Capture the cell that displays the provided text and extract its [X, Y] central coordinate. 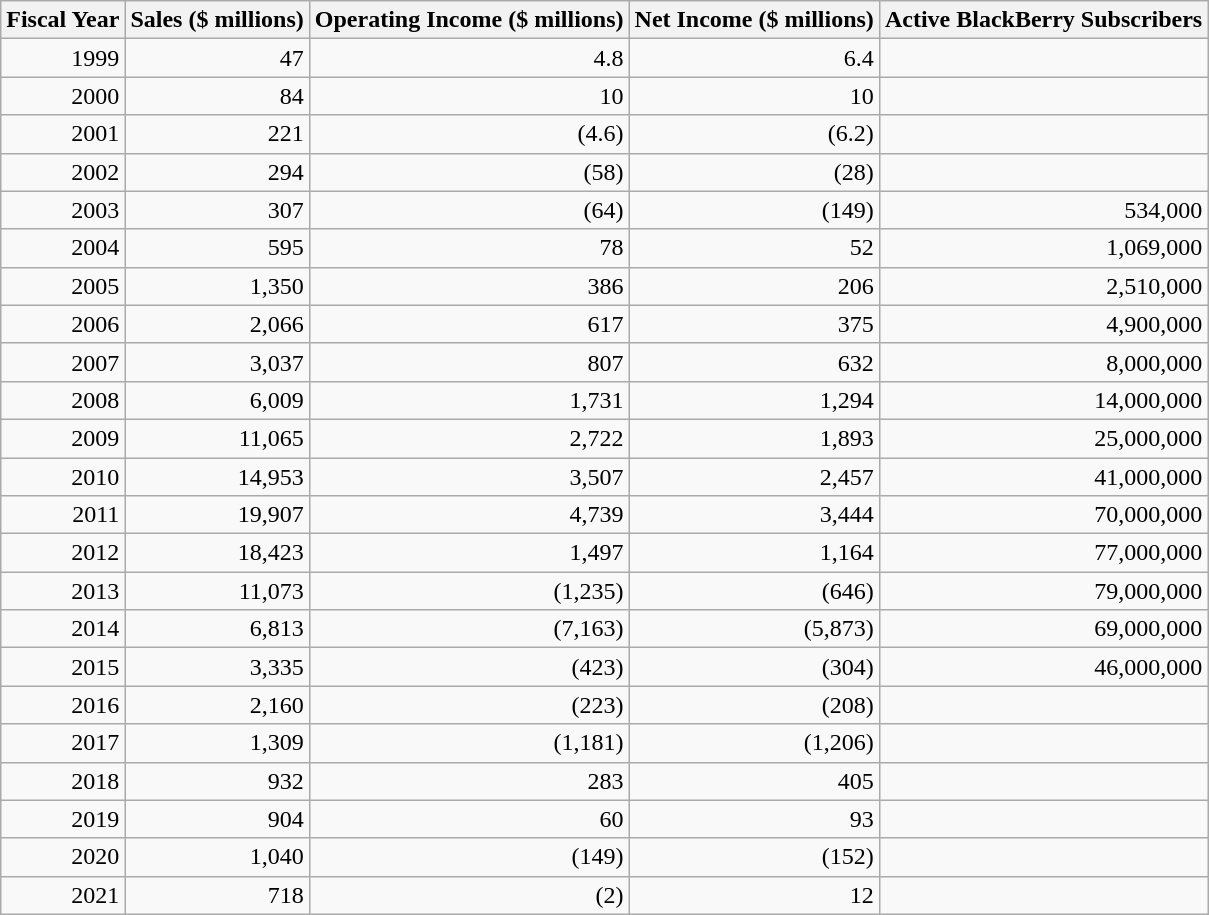
6,009 [217, 400]
2003 [63, 210]
11,073 [217, 591]
632 [754, 362]
2,066 [217, 324]
2,510,000 [1043, 286]
25,000,000 [1043, 438]
1999 [63, 58]
Operating Income ($ millions) [469, 20]
1,164 [754, 553]
2017 [63, 743]
2,160 [217, 705]
(64) [469, 210]
3,507 [469, 477]
2014 [63, 629]
2009 [63, 438]
375 [754, 324]
11,065 [217, 438]
1,893 [754, 438]
Fiscal Year [63, 20]
534,000 [1043, 210]
2007 [63, 362]
4.8 [469, 58]
78 [469, 248]
807 [469, 362]
386 [469, 286]
2006 [63, 324]
595 [217, 248]
1,497 [469, 553]
2008 [63, 400]
2021 [63, 895]
(28) [754, 172]
1,294 [754, 400]
2015 [63, 667]
904 [217, 819]
(152) [754, 857]
1,309 [217, 743]
2011 [63, 515]
6.4 [754, 58]
41,000,000 [1043, 477]
2019 [63, 819]
206 [754, 286]
18,423 [217, 553]
60 [469, 819]
(223) [469, 705]
(7,163) [469, 629]
69,000,000 [1043, 629]
1,731 [469, 400]
2020 [63, 857]
77,000,000 [1043, 553]
307 [217, 210]
(58) [469, 172]
93 [754, 819]
46,000,000 [1043, 667]
3,444 [754, 515]
(4.6) [469, 134]
718 [217, 895]
3,037 [217, 362]
294 [217, 172]
12 [754, 895]
8,000,000 [1043, 362]
221 [217, 134]
(1,235) [469, 591]
14,000,000 [1043, 400]
2016 [63, 705]
52 [754, 248]
(6.2) [754, 134]
Sales ($ millions) [217, 20]
14,953 [217, 477]
2,457 [754, 477]
Active BlackBerry Subscribers [1043, 20]
617 [469, 324]
(2) [469, 895]
70,000,000 [1043, 515]
(646) [754, 591]
2004 [63, 248]
19,907 [217, 515]
Net Income ($ millions) [754, 20]
(304) [754, 667]
2005 [63, 286]
(208) [754, 705]
(1,181) [469, 743]
(423) [469, 667]
(1,206) [754, 743]
1,069,000 [1043, 248]
932 [217, 781]
1,350 [217, 286]
84 [217, 96]
2012 [63, 553]
3,335 [217, 667]
6,813 [217, 629]
4,900,000 [1043, 324]
2013 [63, 591]
(5,873) [754, 629]
283 [469, 781]
2,722 [469, 438]
2010 [63, 477]
405 [754, 781]
2001 [63, 134]
2002 [63, 172]
47 [217, 58]
2000 [63, 96]
79,000,000 [1043, 591]
4,739 [469, 515]
2018 [63, 781]
1,040 [217, 857]
